Locate the cell with the specified text and output its [x, y] center coordinate. 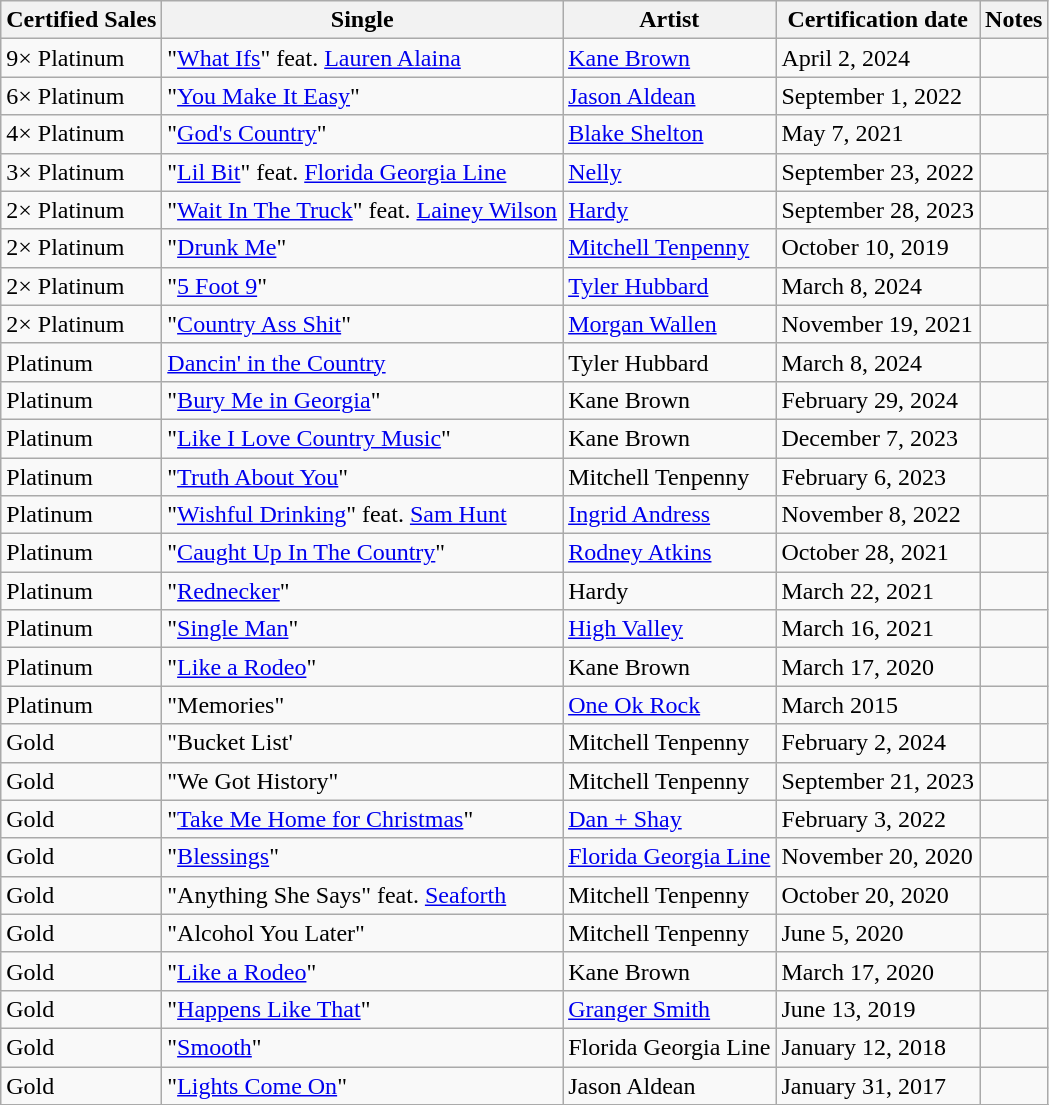
April 2, 2024 [878, 58]
"We Got History" [362, 781]
Rodney Atkins [670, 553]
November 20, 2020 [878, 857]
June 5, 2020 [878, 933]
"Bucket List' [362, 743]
February 29, 2024 [878, 400]
"Anything She Says" feat. Seaforth [362, 895]
3× Platinum [82, 172]
"Like I Love Country Music" [362, 438]
September 23, 2022 [878, 172]
June 13, 2019 [878, 1009]
"Memories" [362, 705]
December 7, 2023 [878, 438]
Granger Smith [670, 1009]
"Wait In The Truck" feat. Lainey Wilson [362, 210]
"What Ifs" feat. Lauren Alaina [362, 58]
"Country Ass Shit" [362, 324]
"Rednecker" [362, 591]
November 19, 2021 [878, 324]
"Caught Up In The Country" [362, 553]
"Smooth" [362, 1047]
February 2, 2024 [878, 743]
High Valley [670, 629]
Blake Shelton [670, 134]
One Ok Rock [670, 705]
"Take Me Home for Christmas" [362, 819]
January 31, 2017 [878, 1085]
Notes [1014, 20]
"Truth About You" [362, 477]
Dan + Shay [670, 819]
"5 Foot 9" [362, 286]
September 21, 2023 [878, 781]
"Lights Come On" [362, 1085]
"Bury Me in Georgia" [362, 400]
October 20, 2020 [878, 895]
Ingrid Andress [670, 515]
March 16, 2021 [878, 629]
Artist [670, 20]
Morgan Wallen [670, 324]
6× Platinum [82, 96]
Certification date [878, 20]
"Happens Like That" [362, 1009]
Single [362, 20]
May 7, 2021 [878, 134]
January 12, 2018 [878, 1047]
March 22, 2021 [878, 591]
February 6, 2023 [878, 477]
"Lil Bit" feat. Florida Georgia Line [362, 172]
9× Platinum [82, 58]
October 28, 2021 [878, 553]
Dancin' in the Country [362, 362]
"Single Man" [362, 629]
4× Platinum [82, 134]
"God's Country" [362, 134]
Nelly [670, 172]
September 28, 2023 [878, 210]
February 3, 2022 [878, 819]
November 8, 2022 [878, 515]
October 10, 2019 [878, 248]
"Wishful Drinking" feat. Sam Hunt [362, 515]
March 2015 [878, 705]
"Alcohol You Later" [362, 933]
"You Make It Easy" [362, 96]
September 1, 2022 [878, 96]
"Blessings" [362, 857]
Certified Sales [82, 20]
"Drunk Me" [362, 248]
